Find where the given text appears and provide that cell's center as [X, Y] coordinate. 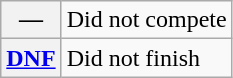
— [31, 20]
DNF [31, 58]
Did not compete [146, 20]
Did not finish [146, 58]
